Scan for the cell matching the given text and deliver its (x, y) coordinate at center. 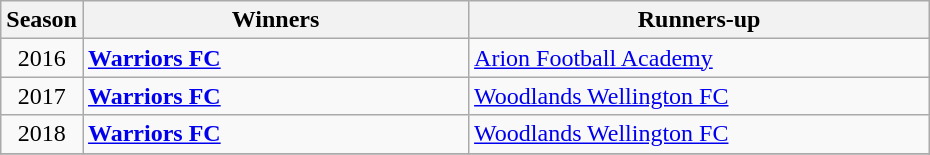
Winners (275, 20)
Arion Football Academy (700, 58)
2018 (42, 134)
Season (42, 20)
Runners-up (700, 20)
2016 (42, 58)
2017 (42, 96)
